Locate the cell with the specified text and output its (x, y) center coordinate. 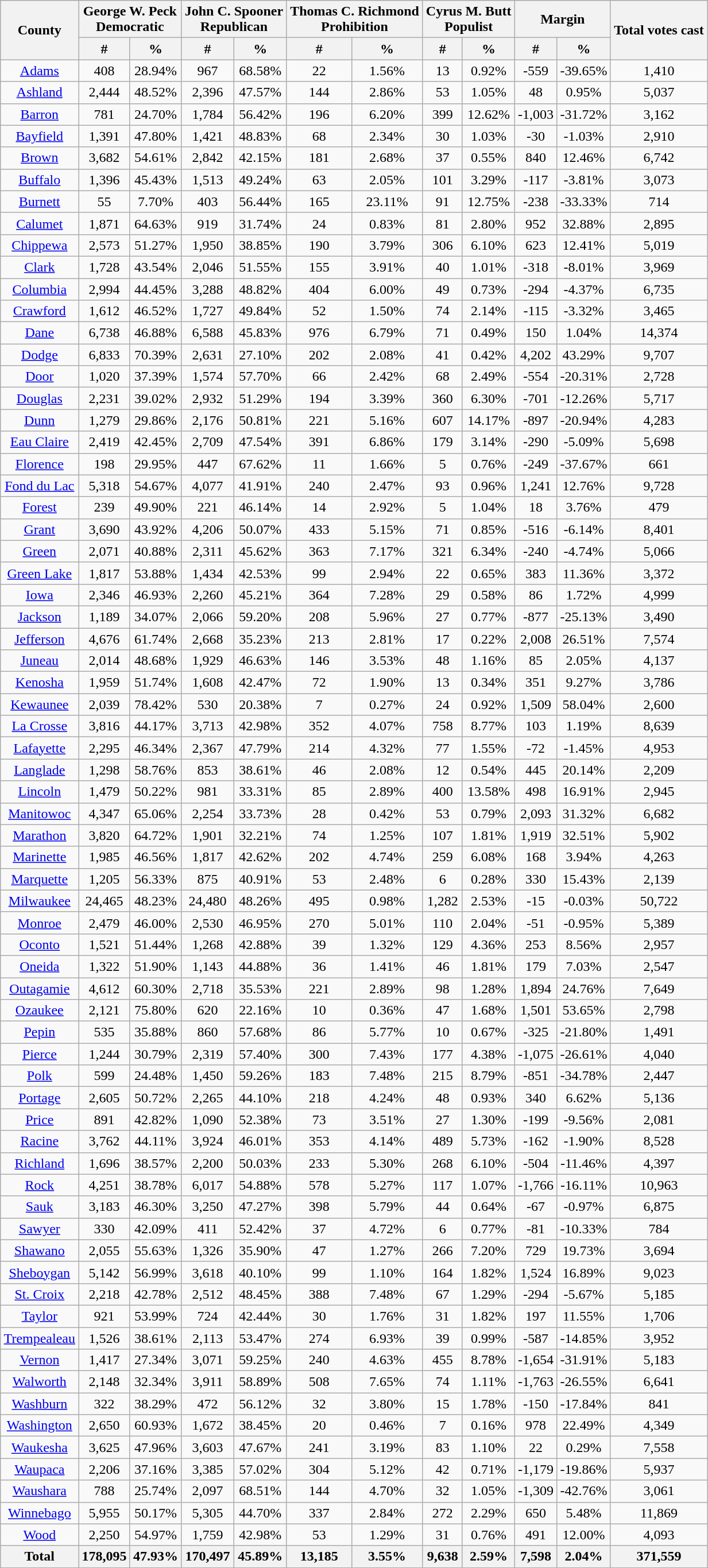
-554 (535, 377)
46.52% (155, 311)
Price (40, 1120)
165 (319, 202)
1.41% (387, 966)
181 (319, 158)
371,559 (659, 1557)
259 (443, 857)
5.30% (387, 1163)
63 (319, 180)
45.21% (260, 595)
35.53% (260, 988)
44.11% (155, 1141)
2.47% (387, 486)
Outagamie (40, 988)
-1,179 (535, 1469)
58.76% (155, 770)
304 (319, 1469)
1,574 (208, 377)
8,639 (659, 726)
1.72% (583, 595)
5,066 (659, 551)
58.89% (260, 1382)
9,638 (443, 1557)
46.00% (155, 923)
53.47% (260, 1338)
4,137 (659, 661)
1.07% (488, 1185)
1,450 (208, 1076)
-318 (535, 267)
0.96% (488, 486)
-12.26% (583, 398)
1,491 (659, 1032)
46.14% (260, 508)
0.64% (488, 1207)
3,618 (208, 1272)
45.83% (260, 333)
George W. PeckDemocratic (130, 20)
758 (443, 726)
-238 (535, 202)
67.62% (260, 464)
1.01% (488, 267)
Richland (40, 1163)
38.29% (155, 1404)
2,066 (208, 617)
38.85% (260, 245)
2.14% (488, 311)
Portage (40, 1098)
3,969 (659, 267)
32.21% (260, 835)
-0.97% (583, 1207)
Marathon (40, 835)
-19.86% (583, 1469)
1,205 (105, 879)
12.75% (488, 202)
-14.85% (583, 1338)
-5.67% (583, 1294)
101 (443, 180)
1,090 (208, 1120)
1,894 (535, 988)
253 (535, 944)
42 (443, 1469)
Jackson (40, 617)
623 (535, 245)
49.84% (260, 311)
42.44% (260, 1316)
48.83% (260, 136)
50.07% (260, 529)
1.28% (488, 988)
26.51% (583, 639)
Barron (40, 114)
5.16% (387, 420)
1.03% (488, 136)
2,346 (105, 595)
4,349 (659, 1426)
Thomas C. RichmondProhibition (355, 20)
6,588 (208, 333)
6.20% (387, 114)
1,521 (105, 944)
-162 (535, 1141)
4,093 (659, 1535)
29.86% (155, 420)
57.40% (260, 1054)
2,311 (208, 551)
2,728 (659, 377)
3.94% (583, 857)
Total votes cast (659, 30)
0.34% (488, 683)
30.79% (155, 1054)
1,608 (208, 683)
35.88% (155, 1032)
1,901 (208, 835)
6.79% (387, 333)
42.47% (260, 683)
3,816 (105, 726)
-4.74% (583, 551)
6,738 (105, 333)
3,924 (208, 1141)
57.68% (260, 1032)
2,530 (208, 923)
13.58% (488, 792)
47.27% (260, 1207)
4,077 (208, 486)
1,434 (208, 573)
2.81% (387, 639)
56.42% (260, 114)
7,598 (535, 1557)
1,524 (535, 1272)
-16.11% (583, 1185)
3.79% (387, 245)
64.63% (155, 223)
17 (443, 639)
47.54% (260, 442)
3,694 (659, 1250)
7.17% (387, 551)
4.07% (387, 726)
40.10% (260, 1272)
3,061 (659, 1491)
508 (319, 1382)
6,735 (659, 289)
-3.81% (583, 180)
4.24% (387, 1098)
1,279 (105, 420)
4.70% (387, 1491)
-8.01% (583, 267)
1.76% (387, 1316)
6.08% (488, 857)
Milwaukee (40, 901)
9,707 (659, 355)
44.10% (260, 1098)
3,786 (659, 683)
47.80% (155, 136)
67 (443, 1294)
363 (319, 551)
620 (208, 1011)
Buffalo (40, 180)
27.10% (260, 355)
-15 (535, 901)
0.58% (488, 595)
2,650 (105, 1426)
-67 (535, 1207)
13,185 (319, 1557)
3.51% (387, 1120)
Trempealeau (40, 1338)
-701 (535, 398)
391 (319, 442)
5,955 (105, 1513)
Marquette (40, 879)
Oneida (40, 966)
2,254 (208, 814)
-51 (535, 923)
2.53% (488, 901)
-39.65% (583, 71)
Pierce (40, 1054)
14.17% (488, 420)
48.52% (155, 92)
20.14% (583, 770)
44.45% (155, 289)
-0.95% (583, 923)
215 (443, 1076)
14,374 (659, 333)
4,283 (659, 420)
2,218 (105, 1294)
Langlade (40, 770)
14 (319, 508)
91 (443, 202)
1,410 (659, 71)
-877 (535, 617)
Fond du Lac (40, 486)
4.63% (387, 1360)
Racine (40, 1141)
2,709 (208, 442)
781 (105, 114)
22.49% (583, 1426)
952 (535, 223)
32.88% (583, 223)
-325 (535, 1032)
6,875 (659, 1207)
Jefferson (40, 639)
107 (443, 835)
3,250 (208, 1207)
37.16% (155, 1469)
4,202 (535, 355)
6.00% (387, 289)
25.74% (155, 1491)
4,263 (659, 857)
1,501 (535, 1011)
38.57% (155, 1163)
3,625 (105, 1447)
2,093 (535, 814)
4,953 (659, 748)
6.34% (488, 551)
29.95% (155, 464)
1,950 (208, 245)
56.44% (260, 202)
3,762 (105, 1141)
45.89% (260, 1557)
Walworth (40, 1382)
-1,075 (535, 1054)
321 (443, 551)
16.89% (583, 1272)
400 (443, 792)
495 (319, 901)
Wood (40, 1535)
9,728 (659, 486)
2,842 (208, 158)
2.86% (387, 92)
7,558 (659, 1447)
1,526 (105, 1338)
178,095 (105, 1557)
1,759 (208, 1535)
3.55% (387, 1557)
47.57% (260, 92)
274 (319, 1338)
-240 (535, 551)
Oconto (40, 944)
44.88% (260, 966)
68.58% (260, 71)
110 (443, 923)
20 (319, 1426)
-37.67% (583, 464)
42.78% (155, 1294)
Vernon (40, 1360)
5.12% (387, 1469)
45.43% (155, 180)
4,206 (208, 529)
729 (535, 1250)
155 (319, 267)
7,649 (659, 988)
0.95% (583, 92)
3,372 (659, 573)
-31.91% (583, 1360)
1.55% (488, 748)
44.17% (155, 726)
54.88% (260, 1185)
Sawyer (40, 1229)
198 (105, 464)
103 (535, 726)
1,727 (208, 311)
-1.90% (583, 1141)
-1.45% (583, 748)
51.44% (155, 944)
Margin (563, 20)
146 (319, 661)
3,911 (208, 1382)
2.84% (387, 1513)
1.78% (488, 1404)
1,929 (208, 661)
46.63% (260, 661)
54.61% (155, 158)
1,959 (105, 683)
-851 (535, 1076)
0.79% (488, 814)
2,910 (659, 136)
535 (105, 1032)
340 (535, 1098)
2,139 (659, 879)
55.63% (155, 1250)
978 (535, 1426)
5,185 (659, 1294)
Burnett (40, 202)
4.38% (488, 1054)
Waupaca (40, 1469)
35.23% (260, 639)
164 (443, 1272)
1.90% (387, 683)
4,676 (105, 639)
35.90% (260, 1250)
28 (319, 814)
9.27% (583, 683)
6,742 (659, 158)
Brown (40, 158)
93 (443, 486)
3,465 (659, 311)
661 (659, 464)
4.32% (387, 748)
472 (208, 1404)
61.74% (155, 639)
2,231 (105, 398)
Polk (40, 1076)
72 (319, 683)
56.12% (260, 1404)
1.27% (387, 1250)
194 (319, 398)
860 (208, 1032)
239 (105, 508)
12.46% (583, 158)
268 (443, 1163)
Lincoln (40, 792)
Eau Claire (40, 442)
2,547 (659, 966)
Crawford (40, 311)
530 (208, 704)
Dodge (40, 355)
50,722 (659, 901)
65.06% (155, 814)
Manitowoc (40, 814)
2,014 (105, 661)
-17.84% (583, 1404)
919 (208, 223)
-1,654 (535, 1360)
66 (319, 377)
55 (105, 202)
270 (319, 923)
1.19% (583, 726)
2,081 (659, 1120)
455 (443, 1360)
Ashland (40, 92)
43.92% (155, 529)
Kewaunee (40, 704)
12.76% (583, 486)
47.67% (260, 1447)
1.66% (387, 464)
183 (319, 1076)
2,895 (659, 223)
5.01% (387, 923)
-150 (535, 1404)
7.20% (488, 1250)
129 (443, 944)
42.09% (155, 1229)
2,265 (208, 1098)
38.45% (260, 1426)
2,200 (208, 1163)
117 (443, 1185)
2,176 (208, 420)
73 (319, 1120)
-30 (535, 136)
29 (443, 595)
2,718 (208, 988)
0.71% (488, 1469)
7.28% (387, 595)
-25.13% (583, 617)
445 (535, 770)
5.79% (387, 1207)
Sauk (40, 1207)
337 (319, 1513)
0.85% (488, 529)
-897 (535, 420)
2,631 (208, 355)
5.27% (387, 1185)
3.14% (488, 442)
1,421 (208, 136)
6.93% (387, 1338)
2,447 (659, 1076)
32.34% (155, 1382)
1,396 (105, 180)
Total (40, 1557)
4,612 (105, 988)
352 (319, 726)
3,073 (659, 180)
7.65% (387, 1382)
3,288 (208, 289)
1,282 (443, 901)
1.11% (488, 1382)
53.99% (155, 1316)
46.95% (260, 923)
0.29% (583, 1447)
1,985 (105, 857)
St. Croix (40, 1294)
4,999 (659, 595)
170,497 (208, 1557)
2,071 (105, 551)
2,250 (105, 1535)
3,183 (105, 1207)
5,142 (105, 1272)
5,902 (659, 835)
15 (443, 1404)
2,097 (208, 1491)
4,251 (105, 1185)
46.01% (260, 1141)
42.88% (260, 944)
3,385 (208, 1469)
8.79% (488, 1076)
-504 (535, 1163)
2.29% (488, 1513)
57.02% (260, 1469)
2.80% (488, 223)
-4.37% (583, 289)
57.70% (260, 377)
2,444 (105, 92)
2,932 (208, 398)
-115 (535, 311)
-516 (535, 529)
2,396 (208, 92)
1,919 (535, 835)
Columbia (40, 289)
42.62% (260, 857)
-3.32% (583, 311)
-33.33% (583, 202)
Lafayette (40, 748)
5,136 (659, 1098)
388 (319, 1294)
2,295 (105, 748)
-199 (535, 1120)
853 (208, 770)
8.77% (488, 726)
Calumet (40, 223)
27.34% (155, 1360)
46.56% (155, 857)
Kenosha (40, 683)
208 (319, 617)
42.15% (260, 158)
5,305 (208, 1513)
-1.03% (583, 136)
59.26% (260, 1076)
31.32% (583, 814)
6.86% (387, 442)
840 (535, 158)
52.42% (260, 1229)
49.24% (260, 180)
0.55% (488, 158)
81 (443, 223)
841 (659, 1404)
4.36% (488, 944)
12 (443, 770)
Sheboygan (40, 1272)
Adams (40, 71)
60.30% (155, 988)
322 (105, 1404)
51.27% (155, 245)
64.72% (155, 835)
68.51% (260, 1491)
24.70% (155, 114)
44.70% (260, 1513)
34.07% (155, 617)
0.93% (488, 1098)
403 (208, 202)
1,143 (208, 966)
-559 (535, 71)
5.77% (387, 1032)
49.90% (155, 508)
3.19% (387, 1447)
5.73% (488, 1141)
2,206 (105, 1469)
53.88% (155, 573)
24,480 (208, 901)
5,717 (659, 398)
43.29% (583, 355)
-1,003 (535, 114)
-5.09% (583, 442)
150 (535, 333)
5.15% (387, 529)
Taylor (40, 1316)
51.29% (260, 398)
1,189 (105, 617)
2.49% (488, 377)
1,728 (105, 267)
Juneau (40, 661)
46.30% (155, 1207)
Cyrus M. ButtPopulist (469, 20)
-34.78% (583, 1076)
49 (443, 289)
0.83% (387, 223)
5,389 (659, 923)
8,528 (659, 1141)
218 (319, 1098)
6,833 (105, 355)
-20.94% (583, 420)
24.48% (155, 1076)
788 (105, 1491)
1.32% (387, 944)
1,871 (105, 223)
4,397 (659, 1163)
La Crosse (40, 726)
59.20% (260, 617)
11,869 (659, 1513)
75.80% (155, 1011)
50.72% (155, 1098)
1,513 (208, 180)
-81 (535, 1229)
Pepin (40, 1032)
1.68% (488, 1011)
266 (443, 1250)
9,023 (659, 1272)
360 (443, 398)
3.53% (387, 661)
48.45% (260, 1294)
0.65% (488, 573)
11.36% (583, 573)
-1,766 (535, 1185)
2,600 (659, 704)
2,039 (105, 704)
2,668 (208, 639)
891 (105, 1120)
491 (535, 1535)
2,945 (659, 792)
404 (319, 289)
2,605 (105, 1098)
County (40, 30)
24.76% (583, 988)
0.27% (387, 704)
40.88% (155, 551)
15.43% (583, 879)
351 (535, 683)
1.16% (488, 661)
2,957 (659, 944)
Green (40, 551)
2,055 (105, 1250)
11.55% (583, 1316)
Douglas (40, 398)
1,326 (208, 1250)
2,798 (659, 1011)
714 (659, 202)
5,698 (659, 442)
Dane (40, 333)
2.92% (387, 508)
1,612 (105, 311)
1.30% (488, 1120)
7,574 (659, 639)
-0.03% (583, 901)
42.53% (260, 573)
47.93% (155, 1557)
6,641 (659, 1382)
875 (208, 879)
16.91% (583, 792)
46.88% (155, 333)
78.42% (155, 704)
2.94% (387, 573)
7.43% (387, 1054)
-10.33% (583, 1229)
5,318 (105, 486)
3,952 (659, 1338)
58.04% (583, 704)
77 (443, 748)
0.36% (387, 1011)
12.41% (583, 245)
4,040 (659, 1054)
784 (659, 1229)
967 (208, 71)
0.22% (488, 639)
-21.80% (583, 1032)
2,367 (208, 748)
-31.72% (583, 114)
3,682 (105, 158)
Rock (40, 1185)
54.67% (155, 486)
3,690 (105, 529)
0.49% (488, 333)
-26.55% (583, 1382)
190 (319, 245)
0.67% (488, 1032)
51.90% (155, 966)
0.16% (488, 1426)
724 (208, 1316)
6.30% (488, 398)
3,162 (659, 114)
2,008 (535, 639)
39.02% (155, 398)
411 (208, 1229)
52.38% (260, 1120)
83 (443, 1447)
7.03% (583, 966)
Chippewa (40, 245)
300 (319, 1054)
3,820 (105, 835)
18 (535, 508)
John C. SpoonerRepublican (234, 20)
353 (319, 1141)
3.29% (488, 180)
2,573 (105, 245)
3.39% (387, 398)
2,148 (105, 1382)
56.33% (155, 879)
-587 (535, 1338)
3,603 (208, 1447)
213 (319, 639)
-1,309 (535, 1491)
46.34% (155, 748)
33.73% (260, 814)
Waushara (40, 1491)
4,347 (105, 814)
921 (105, 1316)
Iowa (40, 595)
2,121 (105, 1011)
447 (208, 464)
2,319 (208, 1054)
3,071 (208, 1360)
Florence (40, 464)
Bayfield (40, 136)
2,994 (105, 289)
19.73% (583, 1250)
48.68% (155, 661)
44 (443, 1207)
0.46% (387, 1426)
976 (319, 333)
Forest (40, 508)
28.94% (155, 71)
Clark (40, 267)
98 (443, 988)
Dunn (40, 420)
5.96% (387, 617)
12.00% (583, 1535)
60.93% (155, 1426)
0.73% (488, 289)
2.42% (387, 377)
1,509 (535, 704)
1,479 (105, 792)
6.62% (583, 1098)
32.51% (583, 835)
2.59% (488, 1557)
41 (443, 355)
3,713 (208, 726)
Monroe (40, 923)
4.14% (387, 1141)
12.62% (488, 114)
Marinette (40, 857)
1,706 (659, 1316)
1,784 (208, 114)
2,260 (208, 595)
214 (319, 748)
2,419 (105, 442)
4.72% (387, 1229)
-9.56% (583, 1120)
306 (443, 245)
Grant (40, 529)
1.56% (387, 71)
Ozaukee (40, 1011)
2,113 (208, 1338)
981 (208, 792)
42.82% (155, 1120)
1,417 (105, 1360)
Washington (40, 1426)
-6.14% (583, 529)
-290 (535, 442)
197 (535, 1316)
-72 (535, 748)
2,479 (105, 923)
51.55% (260, 267)
47.96% (155, 1447)
8,401 (659, 529)
Winnebago (40, 1513)
Shawano (40, 1250)
54.97% (155, 1535)
-42.76% (583, 1491)
-26.61% (583, 1054)
56.99% (155, 1272)
3.91% (387, 267)
1,696 (105, 1163)
23.11% (387, 202)
0.99% (488, 1338)
52 (319, 311)
1,322 (105, 966)
1,672 (208, 1426)
2.68% (387, 158)
6,017 (208, 1185)
50.22% (155, 792)
-11.46% (583, 1163)
6,682 (659, 814)
1,241 (535, 486)
24,465 (105, 901)
36 (319, 966)
7.70% (155, 202)
3.76% (583, 508)
70.39% (155, 355)
177 (443, 1054)
22.16% (260, 1011)
364 (319, 595)
8.78% (488, 1360)
1,268 (208, 944)
50.03% (260, 1163)
383 (535, 573)
Door (40, 377)
2.48% (387, 879)
578 (319, 1185)
479 (659, 508)
1.25% (387, 835)
53.65% (583, 1011)
50.81% (260, 420)
0.98% (387, 901)
41.91% (260, 486)
4.74% (387, 857)
5,019 (659, 245)
433 (319, 529)
489 (443, 1141)
46.93% (155, 595)
272 (443, 1513)
2,209 (659, 770)
48.23% (155, 901)
1,244 (105, 1054)
38.78% (155, 1185)
241 (319, 1447)
42.45% (155, 442)
0.54% (488, 770)
399 (443, 114)
5,183 (659, 1360)
-20.31% (583, 377)
33.31% (260, 792)
45.62% (260, 551)
8.56% (583, 944)
5,037 (659, 92)
37.39% (155, 377)
2,046 (208, 267)
650 (535, 1513)
3,490 (659, 617)
48.26% (260, 901)
-117 (535, 180)
1,391 (105, 136)
59.25% (260, 1360)
5.48% (583, 1513)
0.28% (488, 879)
Green Lake (40, 573)
1.50% (387, 311)
50.17% (155, 1513)
2.34% (387, 136)
20.38% (260, 704)
10,963 (659, 1185)
31.74% (260, 223)
5,937 (659, 1469)
599 (105, 1076)
233 (319, 1163)
607 (443, 420)
Washburn (40, 1404)
196 (319, 114)
-1,763 (535, 1382)
398 (319, 1207)
1,020 (105, 377)
47.79% (260, 748)
3.80% (387, 1404)
40 (443, 267)
Waukesha (40, 1447)
11 (319, 464)
-249 (535, 464)
2,512 (208, 1294)
43.54% (155, 267)
51.74% (155, 683)
168 (535, 857)
498 (535, 792)
40.91% (260, 879)
408 (105, 71)
1,298 (105, 770)
48.82% (260, 289)
